Extract the [X, Y] coordinate from the center of the cell holding the provided text.  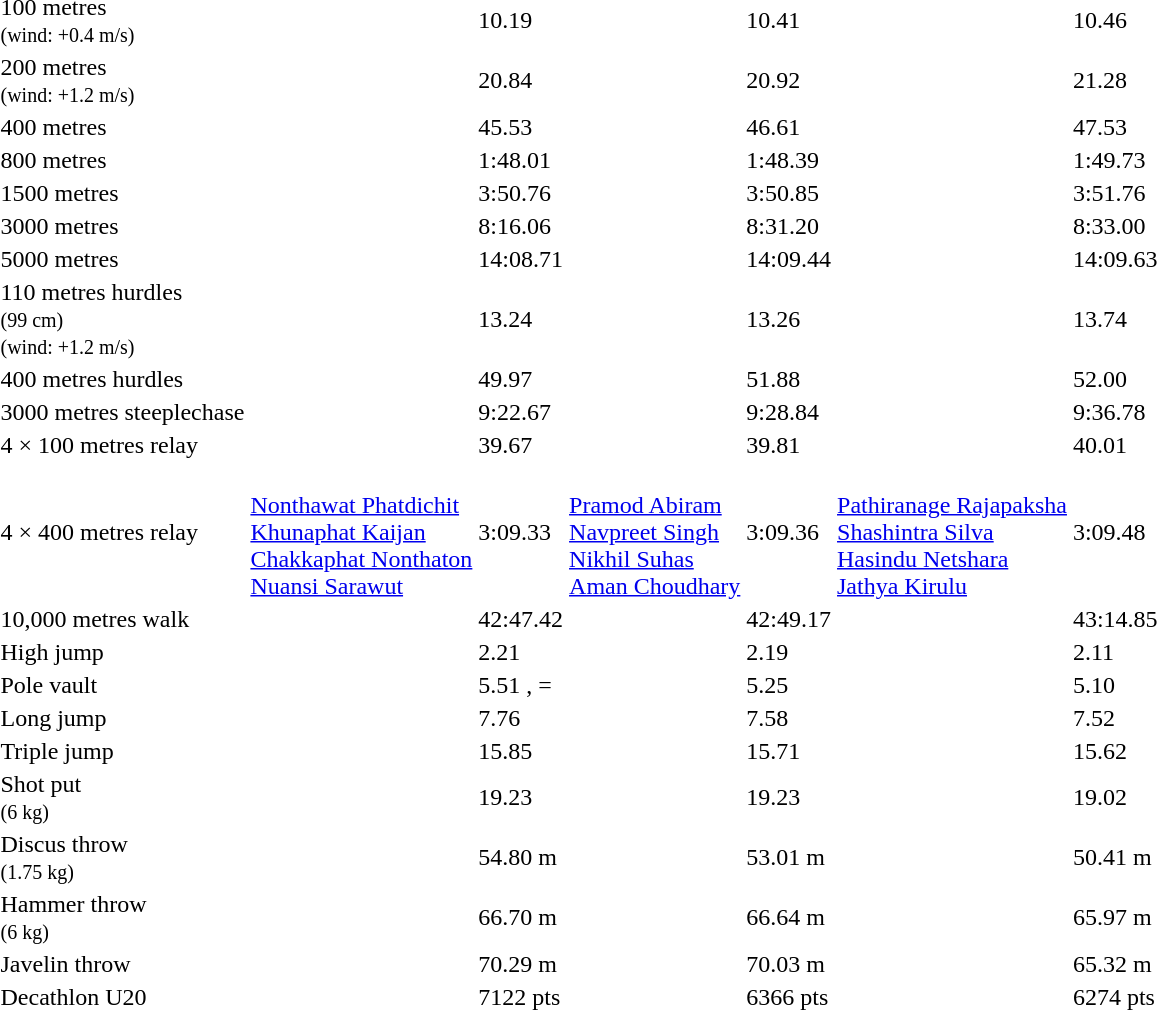
Nonthawat PhatdichitKhunaphat KaijanChakkaphat NonthatonNuansi Sarawut [362, 532]
3:09.36 [789, 532]
5.51 , = [521, 685]
3:50.85 [789, 193]
42:49.17 [789, 619]
54.80 m [521, 858]
15.85 [521, 751]
9:28.84 [789, 412]
14:09.44 [789, 259]
2.19 [789, 652]
70.29 m [521, 964]
14:08.71 [521, 259]
1:48.01 [521, 160]
66.64 m [789, 918]
46.61 [789, 127]
15.71 [789, 751]
3:50.76 [521, 193]
5.25 [789, 685]
Pramod AbiramNavpreet SinghNikhil SuhasAman Choudhary [655, 532]
2.21 [521, 652]
7.76 [521, 718]
53.01 m [789, 858]
39.81 [789, 445]
66.70 m [521, 918]
1:48.39 [789, 160]
51.88 [789, 379]
39.67 [521, 445]
13.26 [789, 319]
Pathiranage RajapakshaShashintra SilvaHasindu NetsharaJathya Kirulu [952, 532]
45.53 [521, 127]
20.84 [521, 80]
8:31.20 [789, 226]
7.58 [789, 718]
3:09.33 [521, 532]
8:16.06 [521, 226]
20.92 [789, 80]
70.03 m [789, 964]
9:22.67 [521, 412]
49.97 [521, 379]
13.24 [521, 319]
42:47.42 [521, 619]
